Return the (X, Y) coordinate for the center point of the cell that contains the specified text.  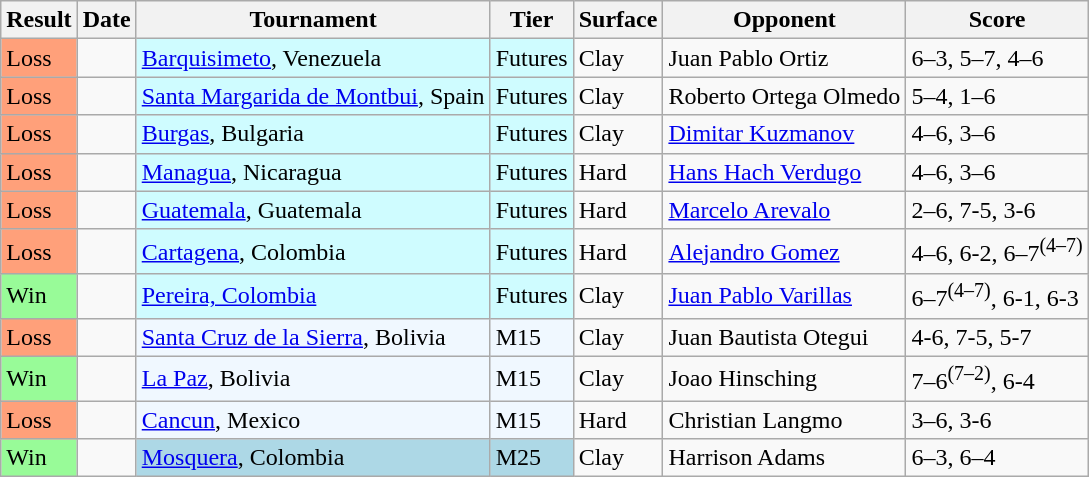
Christian Langmo (784, 420)
Mosquera, Colombia (313, 458)
Dimitar Kuzmanov (784, 134)
Surface (618, 20)
Burgas, Bulgaria (313, 134)
Cartagena, Colombia (313, 252)
Alejandro Gomez (784, 252)
4–6, 6-2, 6–7(4–7) (997, 252)
Juan Pablo Ortiz (784, 58)
Pereira, Colombia (313, 296)
Marcelo Arevalo (784, 210)
Score (997, 20)
6–3, 5–7, 4–6 (997, 58)
Cancun, Mexico (313, 420)
Santa Cruz de la Sierra, Bolivia (313, 337)
Barquisimeto, Venezuela (313, 58)
Juan Bautista Otegui (784, 337)
Joao Hinsching (784, 378)
5–4, 1–6 (997, 96)
Result (39, 20)
3–6, 3-6 (997, 420)
Date (106, 20)
La Paz, Bolivia (313, 378)
Opponent (784, 20)
6–7(4–7), 6-1, 6-3 (997, 296)
Santa Margarida de Montbui, Spain (313, 96)
Tournament (313, 20)
M25 (532, 458)
2–6, 7-5, 3-6 (997, 210)
Juan Pablo Varillas (784, 296)
Harrison Adams (784, 458)
Hans Hach Verdugo (784, 172)
6–3, 6–4 (997, 458)
Roberto Ortega Olmedo (784, 96)
7–6(7–2), 6-4 (997, 378)
Guatemala, Guatemala (313, 210)
4-6, 7-5, 5-7 (997, 337)
Managua, Nicaragua (313, 172)
Tier (532, 20)
